Detect which cell encompasses the target text, then output its [x, y] center coordinate. 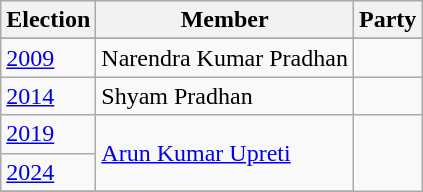
2014 [48, 96]
Election [48, 20]
Shyam Pradhan [225, 96]
Member [225, 20]
2009 [48, 58]
Party [387, 20]
2019 [48, 134]
Narendra Kumar Pradhan [225, 58]
2024 [48, 172]
Arun Kumar Upreti [225, 153]
